Find where the given text appears and provide that cell's center as (x, y) coordinate. 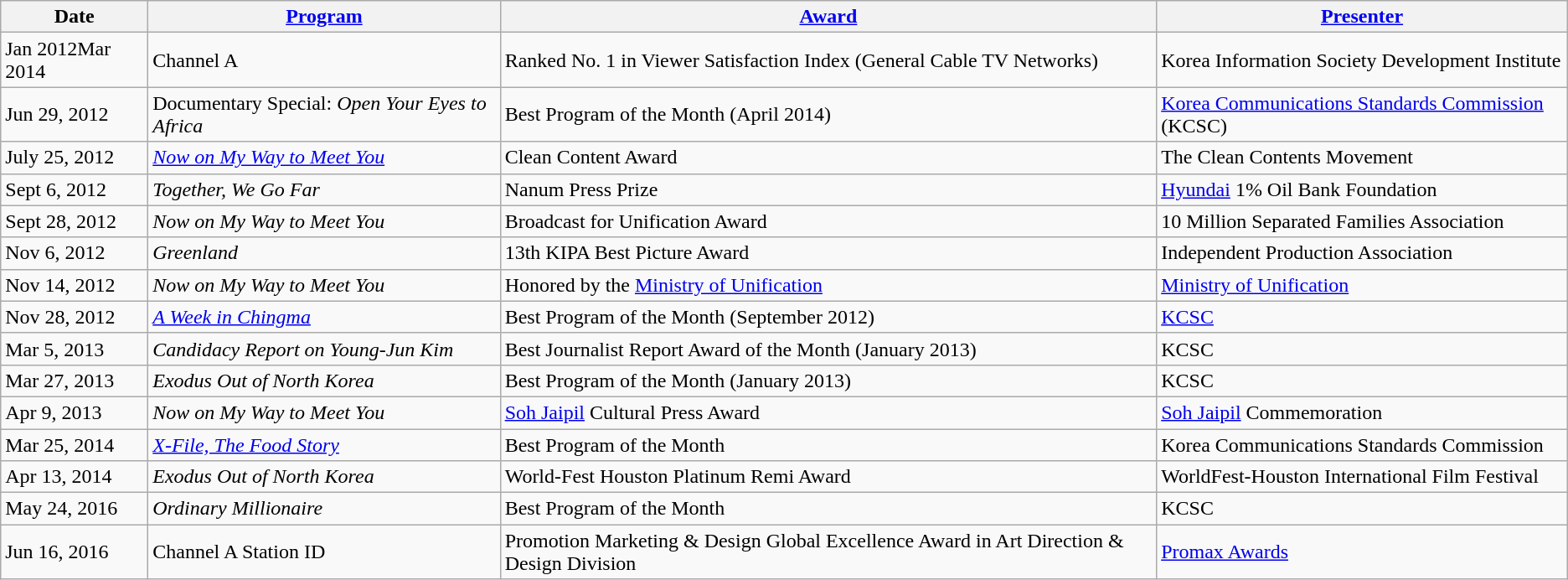
Korea Communications Standards Commission (1362, 445)
Best Program of the Month (January 2013) (828, 381)
The Clean Contents Movement (1362, 158)
Independent Production Association (1362, 253)
Soh Jaipil Commemoration (1362, 412)
Program (324, 17)
Award (828, 17)
Best Program of the Month (September 2012) (828, 317)
Candidacy Report on Young-Jun Kim (324, 349)
Mar 5, 2013 (75, 349)
July 25, 2012 (75, 158)
Ranked No. 1 in Viewer Satisfaction Index (General Cable TV Networks) (828, 60)
Channel A Station ID (324, 552)
Jun 16, 2016 (75, 552)
May 24, 2016 (75, 509)
Apr 9, 2013 (75, 412)
Jun 29, 2012 (75, 114)
Greenland (324, 253)
Presenter (1362, 17)
Jan 2012Mar 2014 (75, 60)
10 Million Separated Families Association (1362, 221)
Best Program of the Month (April 2014) (828, 114)
Documentary Special: Open Your Eyes to Africa (324, 114)
Ministry of Unification (1362, 285)
Nov 14, 2012 (75, 285)
Together, We Go Far (324, 189)
Mar 27, 2013 (75, 381)
Promotion Marketing & Design Global Excellence Award in Art Direction & Design Division (828, 552)
Ordinary Millionaire (324, 509)
Sept 6, 2012 (75, 189)
Nov 28, 2012 (75, 317)
Sept 28, 2012 (75, 221)
World-Fest Houston Platinum Remi Award (828, 477)
Nov 6, 2012 (75, 253)
Honored by the Ministry of Unification (828, 285)
X-File, The Food Story (324, 445)
Date (75, 17)
WorldFest-Houston International Film Festival (1362, 477)
Broadcast for Unification Award (828, 221)
Promax Awards (1362, 552)
13th KIPA Best Picture Award (828, 253)
Korea Information Society Development Institute (1362, 60)
Mar 25, 2014 (75, 445)
Best Journalist Report Award of the Month (January 2013) (828, 349)
Nanum Press Prize (828, 189)
A Week in Chingma (324, 317)
Hyundai 1% Oil Bank Foundation (1362, 189)
Clean Content Award (828, 158)
Soh Jaipil Cultural Press Award (828, 412)
Korea Communications Standards Commission (KCSC) (1362, 114)
Apr 13, 2014 (75, 477)
Channel A (324, 60)
